Output the [x, y] coordinate of the center of the cell containing the given text.  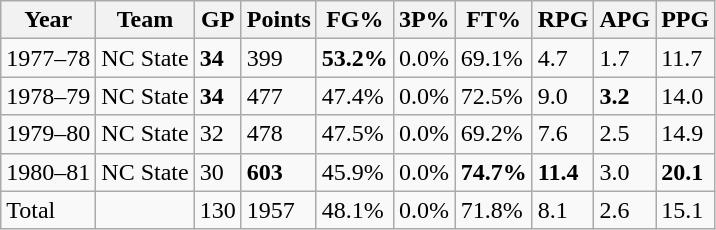
53.2% [354, 58]
74.7% [494, 172]
69.1% [494, 58]
Year [48, 20]
1979–80 [48, 134]
RPG [563, 20]
APG [625, 20]
47.4% [354, 96]
3.2 [625, 96]
14.0 [686, 96]
69.2% [494, 134]
4.7 [563, 58]
47.5% [354, 134]
11.7 [686, 58]
72.5% [494, 96]
1957 [278, 210]
Points [278, 20]
1977–78 [48, 58]
48.1% [354, 210]
399 [278, 58]
1978–79 [48, 96]
2.5 [625, 134]
20.1 [686, 172]
1980–81 [48, 172]
8.1 [563, 210]
603 [278, 172]
14.9 [686, 134]
3P% [424, 20]
71.8% [494, 210]
9.0 [563, 96]
FG% [354, 20]
PPG [686, 20]
11.4 [563, 172]
Total [48, 210]
30 [218, 172]
478 [278, 134]
3.0 [625, 172]
15.1 [686, 210]
477 [278, 96]
7.6 [563, 134]
130 [218, 210]
1.7 [625, 58]
45.9% [354, 172]
FT% [494, 20]
32 [218, 134]
Team [145, 20]
2.6 [625, 210]
GP [218, 20]
